Return (x, y) of the center of cell containing provided text 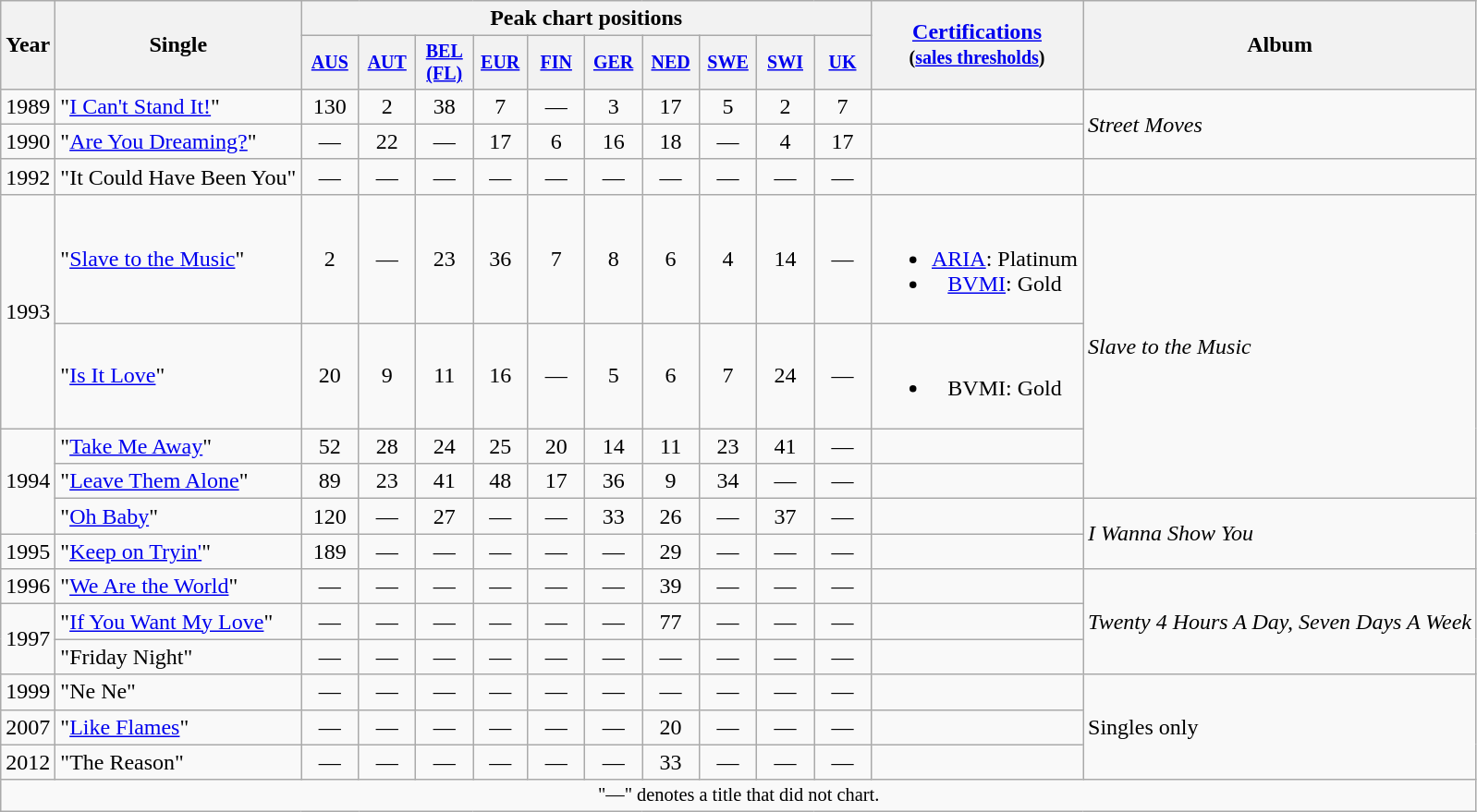
FIN (556, 63)
2012 (28, 762)
189 (330, 551)
8 (614, 259)
29 (671, 551)
Slave to the Music (1280, 345)
26 (671, 516)
1990 (28, 141)
EUR (501, 63)
130 (330, 106)
2007 (28, 727)
34 (728, 481)
52 (330, 446)
1995 (28, 551)
"We Are the World" (178, 587)
"—" denotes a title that did not chart. (739, 795)
27 (445, 516)
"Take Me Away" (178, 446)
"Slave to the Music" (178, 259)
1994 (28, 481)
"Keep on Tryin'" (178, 551)
"The Reason" (178, 762)
"Leave Them Alone" (178, 481)
1993 (28, 310)
Year (28, 45)
"If You Want My Love" (178, 622)
UK (843, 63)
Peak chart positions (586, 18)
"It Could Have Been You" (178, 176)
Album (1280, 45)
"Are You Dreaming?" (178, 141)
"Ne Ne" (178, 692)
"I Can't Stand It!" (178, 106)
Certifications(sales thresholds) (976, 45)
1999 (28, 692)
"Friday Night" (178, 657)
SWE (728, 63)
1992 (28, 176)
3 (614, 106)
22 (387, 141)
I Wanna Show You (1280, 534)
Street Moves (1280, 124)
Twenty 4 Hours A Day, Seven Days A Week (1280, 622)
Singles only (1280, 727)
89 (330, 481)
SWI (786, 63)
25 (501, 446)
ARIA: PlatinumBVMI: Gold (976, 259)
120 (330, 516)
39 (671, 587)
"Oh Baby" (178, 516)
"Like Flames" (178, 727)
77 (671, 622)
AUS (330, 63)
1996 (28, 587)
"Is It Love" (178, 377)
Single (178, 45)
1989 (28, 106)
1997 (28, 639)
37 (786, 516)
28 (387, 446)
BEL(FL) (445, 63)
AUT (387, 63)
48 (501, 481)
GER (614, 63)
NED (671, 63)
BVMI: Gold (976, 377)
38 (445, 106)
18 (671, 141)
